Search for the cell housing the specified text and yield its [x, y] center coordinate. 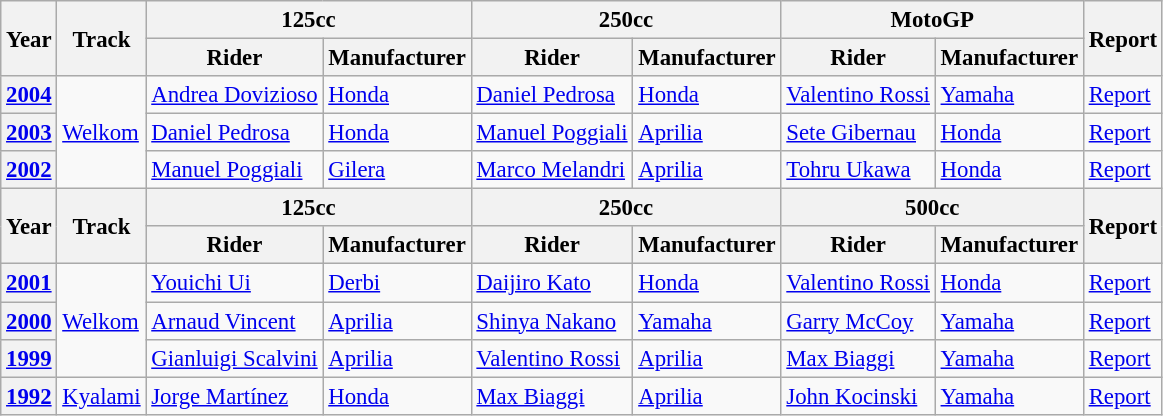
Shinya Nakano [552, 321]
Kyalami [102, 396]
Jorge Martínez [234, 396]
Garry McCoy [858, 321]
Andrea Dovizioso [234, 95]
Marco Melandri [552, 170]
Gilera [397, 170]
2003 [29, 133]
500cc [932, 208]
Arnaud Vincent [234, 321]
MotoGP [932, 20]
John Kocinski [858, 396]
Daijiro Kato [552, 283]
2001 [29, 283]
2004 [29, 95]
1992 [29, 396]
2000 [29, 321]
Tohru Ukawa [858, 170]
Derbi [397, 283]
Youichi Ui [234, 283]
1999 [29, 358]
Gianluigi Scalvini [234, 358]
Sete Gibernau [858, 133]
2002 [29, 170]
